From the cell containing the given text, extract its center point as (x, y) coordinate. 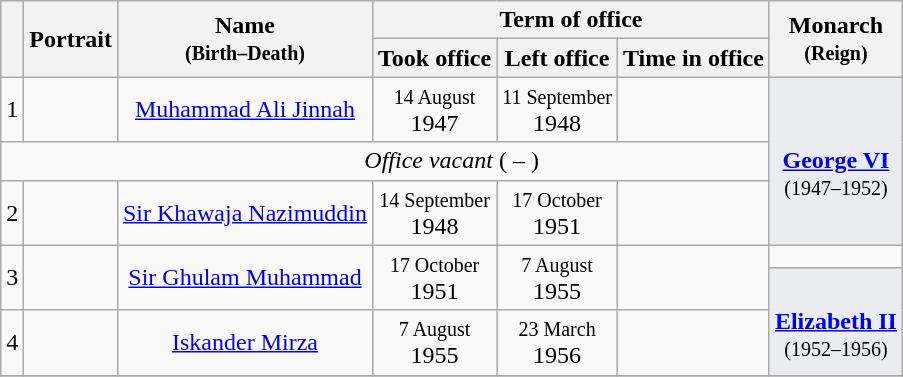
11 September1948 (558, 110)
Sir Ghulam Muhammad (244, 278)
Muhammad Ali Jinnah (244, 110)
14 August1947 (434, 110)
Office vacant ( – ) (452, 161)
1 (12, 110)
Iskander Mirza (244, 342)
Portrait (71, 39)
Term of office (570, 20)
14 September1948 (434, 212)
Time in office (693, 58)
George VI(1947–1952) (836, 161)
Monarch(Reign) (836, 39)
2 (12, 212)
Left office (558, 58)
Took office (434, 58)
Sir Khawaja Nazimuddin (244, 212)
3 (12, 278)
Elizabeth II(1952–1956) (836, 321)
23 March1956 (558, 342)
Name(Birth–Death) (244, 39)
4 (12, 342)
